Scan for the cell matching the given text and deliver its (X, Y) coordinate at center. 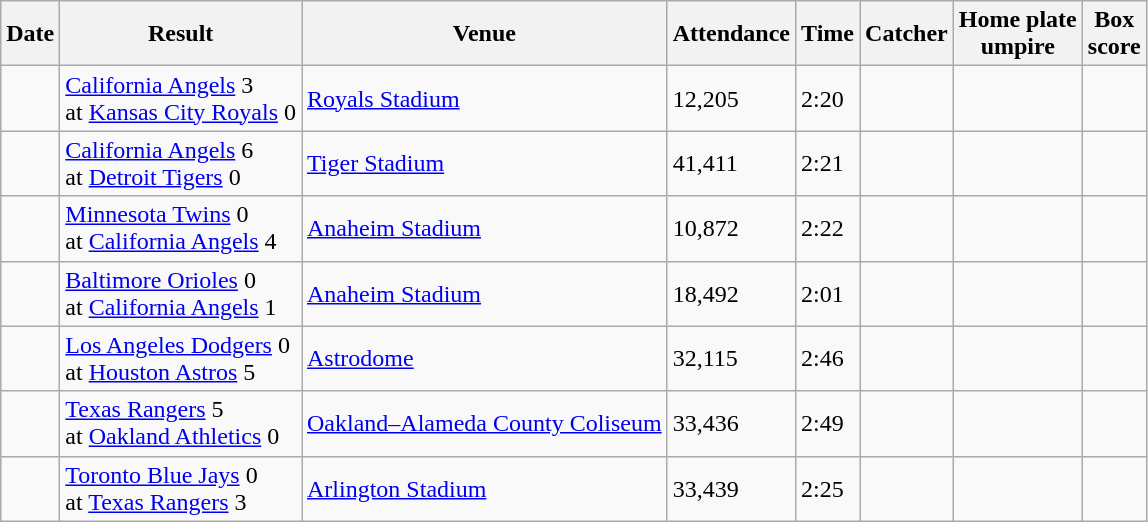
Home plateumpire (1018, 34)
Venue (485, 34)
18,492 (731, 294)
Time (828, 34)
Minnesota Twins 0at California Angels 4 (181, 228)
2:21 (828, 164)
2:01 (828, 294)
Arlington Stadium (485, 488)
Toronto Blue Jays 0at Texas Rangers 3 (181, 488)
33,436 (731, 424)
Baltimore Orioles 0at California Angels 1 (181, 294)
Astrodome (485, 358)
Texas Rangers 5at Oakland Athletics 0 (181, 424)
Los Angeles Dodgers 0at Houston Astros 5 (181, 358)
Oakland–Alameda County Coliseum (485, 424)
Box score (1114, 34)
Catcher (907, 34)
32,115 (731, 358)
Tiger Stadium (485, 164)
2:46 (828, 358)
10,872 (731, 228)
2:25 (828, 488)
Attendance (731, 34)
California Angels 3at Kansas City Royals 0 (181, 98)
2:49 (828, 424)
Date (30, 34)
41,411 (731, 164)
2:20 (828, 98)
Royals Stadium (485, 98)
Result (181, 34)
12,205 (731, 98)
33,439 (731, 488)
2:22 (828, 228)
California Angels 6at Detroit Tigers 0 (181, 164)
